Locate the cell with the specified text and output its [x, y] center coordinate. 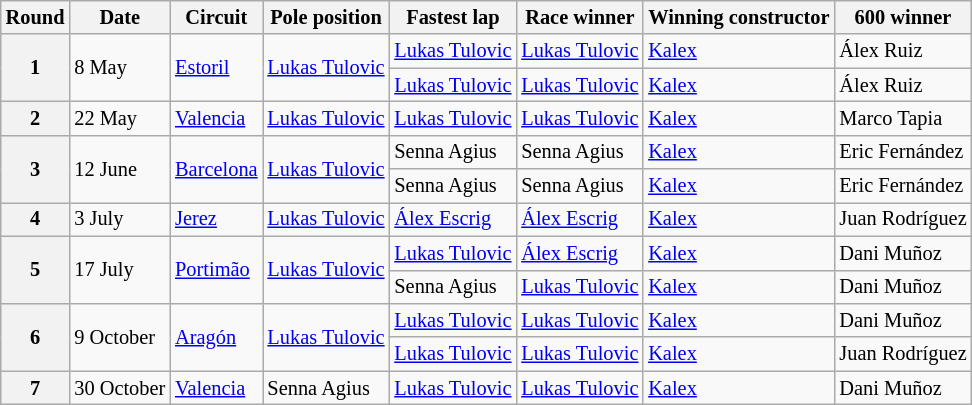
Barcelona [216, 168]
12 June [120, 168]
17 July [120, 270]
Fastest lap [452, 17]
Marco Tapia [902, 118]
Jerez [216, 219]
Date [120, 17]
8 May [120, 68]
Round [36, 17]
Circuit [216, 17]
6 [36, 336]
Estoril [216, 68]
4 [36, 219]
3 July [120, 219]
7 [36, 388]
Winning constructor [738, 17]
600 winner [902, 17]
22 May [120, 118]
30 October [120, 388]
Portimão [216, 270]
1 [36, 68]
3 [36, 168]
Pole position [326, 17]
5 [36, 270]
Aragón [216, 336]
Race winner [580, 17]
9 October [120, 336]
2 [36, 118]
